For the text-containing cell, return its midpoint in [X, Y] coordinate format. 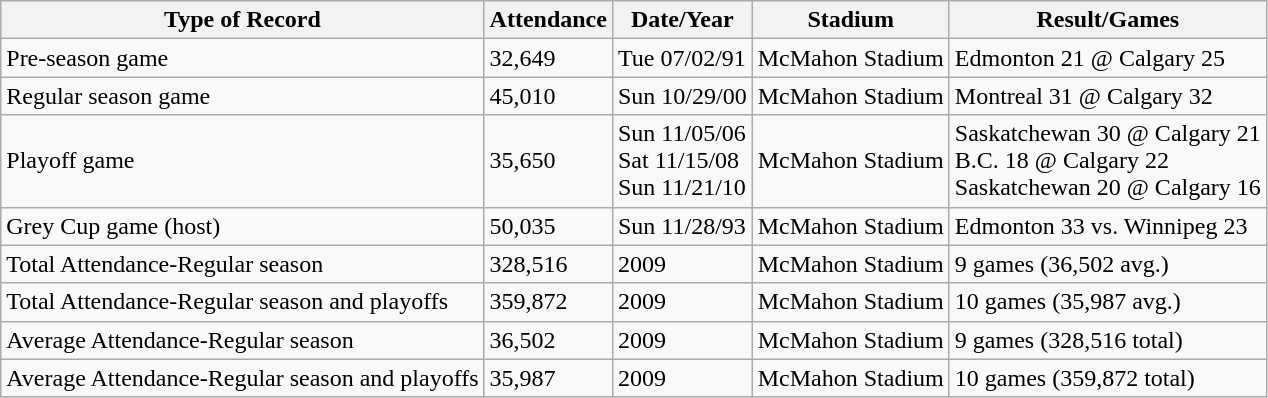
10 games (359,872 total) [1108, 378]
Montreal 31 @ Calgary 32 [1108, 96]
Total Attendance-Regular season [242, 264]
36,502 [548, 340]
Sun 10/29/00 [682, 96]
9 games (328,516 total) [1108, 340]
32,649 [548, 58]
Type of Record [242, 20]
359,872 [548, 302]
45,010 [548, 96]
Attendance [548, 20]
Sun 11/05/06Sat 11/15/08Sun 11/21/10 [682, 161]
9 games (36,502 avg.) [1108, 264]
Date/Year [682, 20]
Edmonton 21 @ Calgary 25 [1108, 58]
35,650 [548, 161]
Regular season game [242, 96]
Sun 11/28/93 [682, 226]
Saskatchewan 30 @ Calgary 21B.C. 18 @ Calgary 22Saskatchewan 20 @ Calgary 16 [1108, 161]
Grey Cup game (host) [242, 226]
Total Attendance-Regular season and playoffs [242, 302]
50,035 [548, 226]
Pre-season game [242, 58]
Result/Games [1108, 20]
Average Attendance-Regular season and playoffs [242, 378]
Average Attendance-Regular season [242, 340]
10 games (35,987 avg.) [1108, 302]
328,516 [548, 264]
Edmonton 33 vs. Winnipeg 23 [1108, 226]
Tue 07/02/91 [682, 58]
35,987 [548, 378]
Playoff game [242, 161]
Stadium [850, 20]
